Capture the cell that displays the provided text and extract its (x, y) central coordinate. 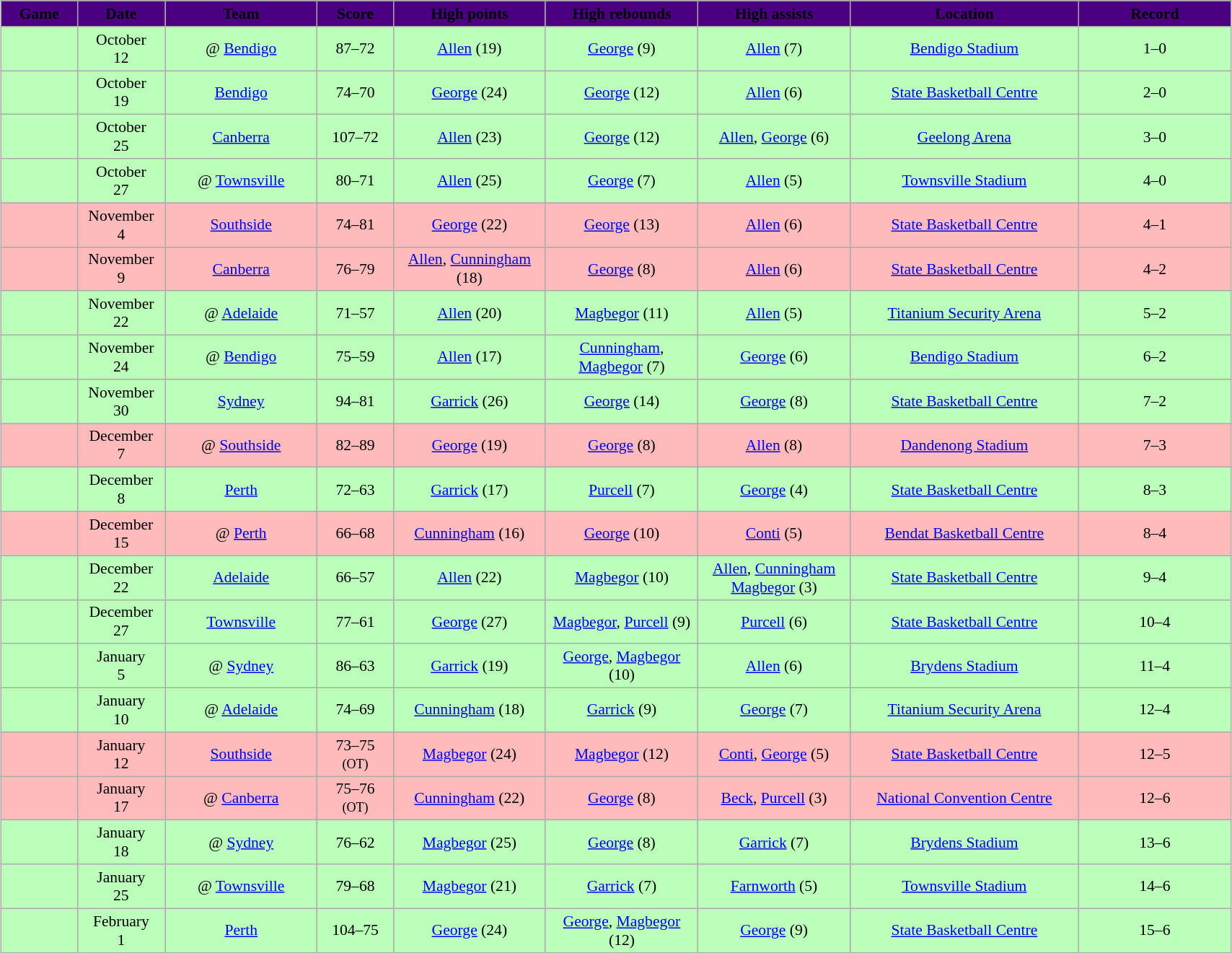
80–71 (356, 180)
Allen (7) (773, 49)
5–2 (1154, 313)
February 1 (121, 931)
66–68 (356, 534)
Allen (17) (469, 358)
87–72 (356, 49)
Cunningham,Magbegor (7) (622, 358)
November 22 (121, 313)
High points (469, 14)
Beck, Purcell (3) (773, 798)
12–5 (1154, 755)
7–3 (1154, 446)
November 24 (121, 358)
75–76(OT) (356, 798)
82–89 (356, 446)
3–0 (1154, 137)
Sydney (241, 401)
Magbegor (25) (469, 843)
14–6 (1154, 886)
George (10) (622, 534)
Dandenong Stadium (965, 446)
76–79 (356, 268)
Adelaide (241, 577)
Magbegor (10) (622, 577)
12–4 (1154, 710)
High rebounds (622, 14)
Location (965, 14)
October 12 (121, 49)
George, Magbegor (10) (622, 667)
74–81 (356, 225)
Record (1154, 14)
Garrick (26) (469, 401)
Townsville (241, 622)
November 4 (121, 225)
Allen (23) (469, 137)
75–59 (356, 358)
15–6 (1154, 931)
December 15 (121, 534)
71–57 (356, 313)
Date (121, 14)
Allen, Cunningham (18) (469, 268)
January 10 (121, 710)
9–4 (1154, 577)
Magbegor (24) (469, 755)
Allen (19) (469, 49)
74–69 (356, 710)
Allen, George (6) (773, 137)
George (19) (469, 446)
4–2 (1154, 268)
@ Southside (241, 446)
December 27 (121, 622)
66–57 (356, 577)
7–2 (1154, 401)
January 17 (121, 798)
January 25 (121, 886)
4–1 (1154, 225)
Cunningham (18) (469, 710)
8–4 (1154, 534)
Magbegor (11) (622, 313)
8–3 (1154, 489)
October 25 (121, 137)
Garrick (9) (622, 710)
December 8 (121, 489)
Farnworth (5) (773, 886)
Allen (20) (469, 313)
10–4 (1154, 622)
74–70 (356, 92)
@ Canberra (241, 798)
George (4) (773, 489)
George (6) (773, 358)
January 12 (121, 755)
Cunningham (22) (469, 798)
Magbegor (12) (622, 755)
Magbegor (21) (469, 886)
George (27) (469, 622)
October 19 (121, 92)
73–75(OT) (356, 755)
Allen (25) (469, 180)
November 30 (121, 401)
Magbegor, Purcell (9) (622, 622)
Allen (22) (469, 577)
2–0 (1154, 92)
Game (40, 14)
4–0 (1154, 180)
Purcell (6) (773, 622)
Conti (5) (773, 534)
86–63 (356, 667)
George (14) (622, 401)
76–62 (356, 843)
72–63 (356, 489)
@ Perth (241, 534)
Allen, Cunningham Magbegor (3) (773, 577)
December 7 (121, 446)
George (13) (622, 225)
Score (356, 14)
Allen (8) (773, 446)
Geelong Arena (965, 137)
94–81 (356, 401)
13–6 (1154, 843)
Cunningham (16) (469, 534)
79–68 (356, 886)
January 18 (121, 843)
Conti, George (5) (773, 755)
Bendigo (241, 92)
December 22 (121, 577)
Garrick (17) (469, 489)
1–0 (1154, 49)
Garrick (19) (469, 667)
12–6 (1154, 798)
104–75 (356, 931)
January 5 (121, 667)
George, Magbegor (12) (622, 931)
National Convention Centre (965, 798)
High assists (773, 14)
George (22) (469, 225)
November 9 (121, 268)
October 27 (121, 180)
Bendat Basketball Centre (965, 534)
107–72 (356, 137)
6–2 (1154, 358)
11–4 (1154, 667)
Team (241, 14)
Purcell (7) (622, 489)
77–61 (356, 622)
